Scan for the cell matching the given text and deliver its (x, y) coordinate at center. 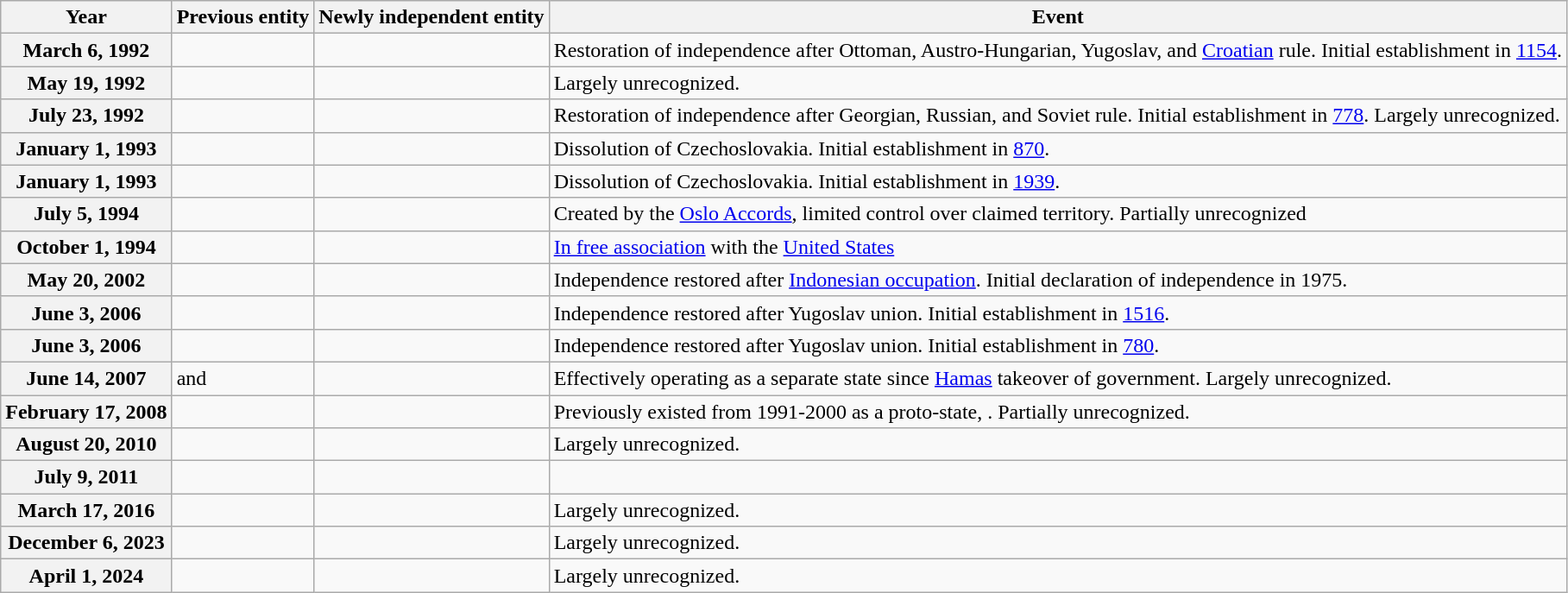
October 1, 1994 (86, 247)
December 6, 2023 (86, 543)
July 23, 1992 (86, 116)
May 20, 2002 (86, 280)
Previously existed from 1991-2000 as a proto-state, . Partially unrecognized. (1058, 412)
June 14, 2007 (86, 378)
Event (1058, 17)
Newly independent entity (431, 17)
Previous entity (243, 17)
April 1, 2024 (86, 576)
Restoration of independence after Georgian, Russian, and Soviet rule. Initial establishment in 778. Largely unrecognized. (1058, 116)
July 9, 2011 (86, 477)
August 20, 2010 (86, 445)
Dissolution of Czechoslovakia. Initial establishment in 870. (1058, 148)
March 17, 2016 (86, 510)
Independence restored after Indonesian occupation. Initial declaration of independence in 1975. (1058, 280)
February 17, 2008 (86, 412)
March 6, 1992 (86, 50)
Independence restored after Yugoslav union. Initial establishment in 780. (1058, 345)
May 19, 1992 (86, 83)
Year (86, 17)
Independence restored after Yugoslav union. Initial establishment in 1516. (1058, 312)
Created by the Oslo Accords, limited control over claimed territory. Partially unrecognized (1058, 214)
In free association with the United States (1058, 247)
and (243, 378)
Dissolution of Czechoslovakia. Initial establishment in 1939. (1058, 181)
Effectively operating as a separate state since Hamas takeover of government. Largely unrecognized. (1058, 378)
Restoration of independence after Ottoman, Austro-Hungarian, Yugoslav, and Croatian rule. Initial establishment in 1154. (1058, 50)
July 5, 1994 (86, 214)
